Search for the cell housing the specified text and yield its [X, Y] center coordinate. 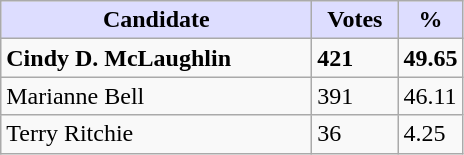
Candidate [156, 20]
Votes [355, 20]
391 [355, 96]
Cindy D. McLaughlin [156, 58]
Terry Ritchie [156, 134]
Marianne Bell [156, 96]
4.25 [430, 134]
36 [355, 134]
49.65 [430, 58]
421 [355, 58]
46.11 [430, 96]
% [430, 20]
